Capture the cell that displays the provided text and extract its [X, Y] central coordinate. 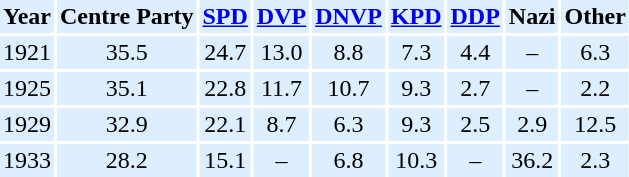
28.2 [127, 160]
12.5 [596, 124]
1933 [27, 160]
DNVP [348, 16]
2.3 [596, 160]
4.4 [476, 52]
15.1 [226, 160]
Nazi [532, 16]
8.7 [282, 124]
SPD [226, 16]
2.5 [476, 124]
35.1 [127, 88]
DDP [476, 16]
2.7 [476, 88]
Year [27, 16]
7.3 [416, 52]
36.2 [532, 160]
32.9 [127, 124]
2.9 [532, 124]
11.7 [282, 88]
Other [596, 16]
1925 [27, 88]
DVP [282, 16]
Centre Party [127, 16]
2.2 [596, 88]
22.1 [226, 124]
8.8 [348, 52]
1921 [27, 52]
35.5 [127, 52]
1929 [27, 124]
KPD [416, 16]
13.0 [282, 52]
10.3 [416, 160]
24.7 [226, 52]
22.8 [226, 88]
10.7 [348, 88]
6.8 [348, 160]
